From the cell containing the given text, extract its center point as (x, y) coordinate. 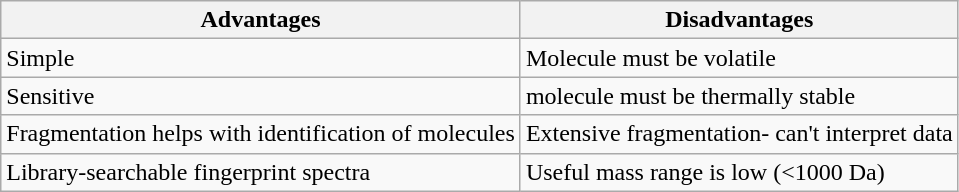
Sensitive (261, 96)
Molecule must be volatile (739, 58)
Useful mass range is low (<1000 Da) (739, 172)
molecule must be thermally stable (739, 96)
Simple (261, 58)
Advantages (261, 20)
Disadvantages (739, 20)
Library-searchable fingerprint spectra (261, 172)
Extensive fragmentation- can't interpret data (739, 134)
Fragmentation helps with identification of molecules (261, 134)
